Capture the cell that displays the provided text and extract its (X, Y) central coordinate. 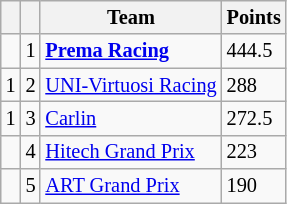
223 (254, 152)
5 (31, 186)
Points (254, 17)
4 (31, 152)
444.5 (254, 51)
190 (254, 186)
UNI-Virtuosi Racing (130, 85)
3 (31, 118)
272.5 (254, 118)
288 (254, 85)
Hitech Grand Prix (130, 152)
ART Grand Prix (130, 186)
Carlin (130, 118)
2 (31, 85)
Prema Racing (130, 51)
Team (130, 17)
